Locate the cell with the specified text and output its (x, y) center coordinate. 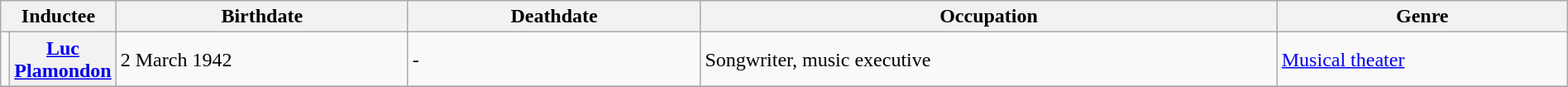
Birthdate (261, 17)
Inductee (59, 17)
Luc Plamondon (63, 60)
Musical theater (1422, 60)
- (554, 60)
Occupation (989, 17)
2 March 1942 (261, 60)
Deathdate (554, 17)
Genre (1422, 17)
Songwriter, music executive (989, 60)
